Provide the (x, y) coordinate of the cell's center where the given text is located.  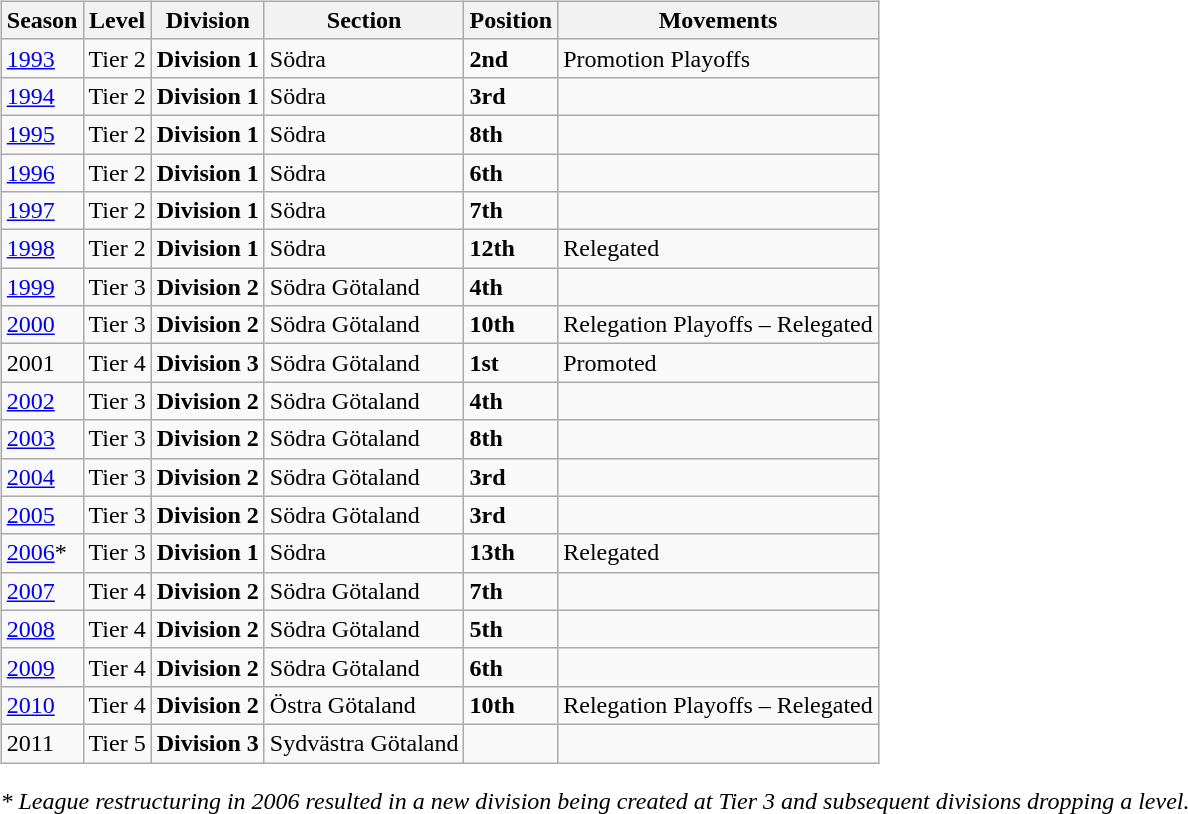
2006* (42, 553)
2001 (42, 363)
1994 (42, 96)
Sydvästra Götaland (364, 743)
1997 (42, 211)
Division (208, 20)
2005 (42, 515)
2002 (42, 401)
5th (511, 629)
2011 (42, 743)
1993 (42, 58)
Östra Götaland (364, 705)
2004 (42, 477)
Section (364, 20)
13th (511, 553)
2nd (511, 58)
Promotion Playoffs (718, 58)
1998 (42, 249)
1995 (42, 134)
Tier 5 (117, 743)
2010 (42, 705)
Season (42, 20)
2007 (42, 591)
Movements (718, 20)
2000 (42, 325)
2008 (42, 629)
1996 (42, 173)
1999 (42, 287)
1st (511, 363)
2003 (42, 439)
Position (511, 20)
Level (117, 20)
2009 (42, 667)
Promoted (718, 363)
12th (511, 249)
